Identify which cell holds the provided text, then report its (x, y) central coordinate. 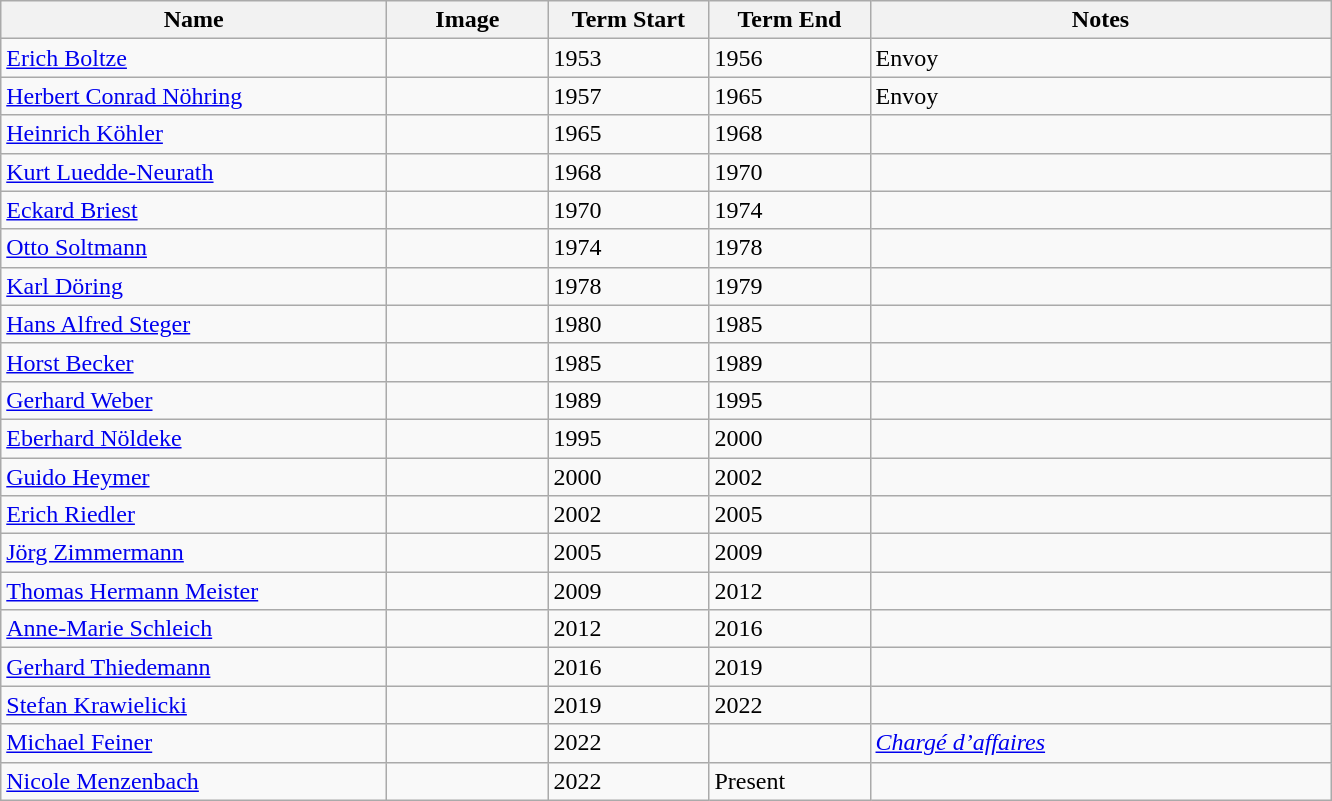
Name (194, 20)
Michael Feiner (194, 743)
Guido Heymer (194, 477)
Jörg Zimmermann (194, 553)
Eckard Briest (194, 210)
Erich Riedler (194, 515)
Nicole Menzenbach (194, 781)
Kurt Luedde-Neurath (194, 172)
Gerhard Weber (194, 400)
Anne-Marie Schleich (194, 629)
Herbert Conrad Nöhring (194, 96)
Otto Soltmann (194, 248)
1979 (790, 286)
Hans Alfred Steger (194, 324)
Stefan Krawielicki (194, 705)
Erich Boltze (194, 58)
Image (468, 20)
Term End (790, 20)
Notes (1100, 20)
Thomas Hermann Meister (194, 591)
1980 (628, 324)
Karl Döring (194, 286)
1953 (628, 58)
Heinrich Köhler (194, 134)
Chargé d’affaires (1100, 743)
1957 (628, 96)
1956 (790, 58)
Term Start (628, 20)
Present (790, 781)
Horst Becker (194, 362)
Gerhard Thiedemann (194, 667)
Eberhard Nöldeke (194, 438)
